Capture the cell that displays the provided text and extract its (X, Y) central coordinate. 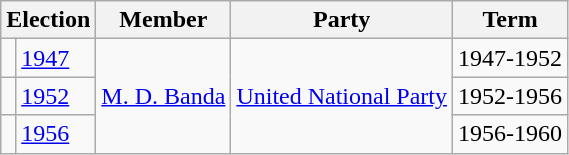
Term (510, 20)
Election (48, 20)
1947-1952 (510, 58)
Member (164, 20)
1956 (56, 134)
Party (342, 20)
M. D. Banda (164, 96)
1956-1960 (510, 134)
1952 (56, 96)
1947 (56, 58)
United National Party (342, 96)
1952-1956 (510, 96)
